Determine the [X, Y] coordinate at the center of the cell enclosing the given text.  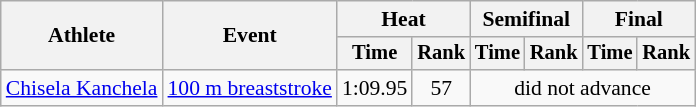
Chisela Kanchela [82, 88]
57 [441, 88]
Final [638, 19]
Semifinal [526, 19]
did not advance [582, 88]
1:09.95 [374, 88]
Athlete [82, 36]
100 m breaststroke [250, 88]
Event [250, 36]
Heat [404, 19]
